Search for the cell housing the specified text and yield its (X, Y) center coordinate. 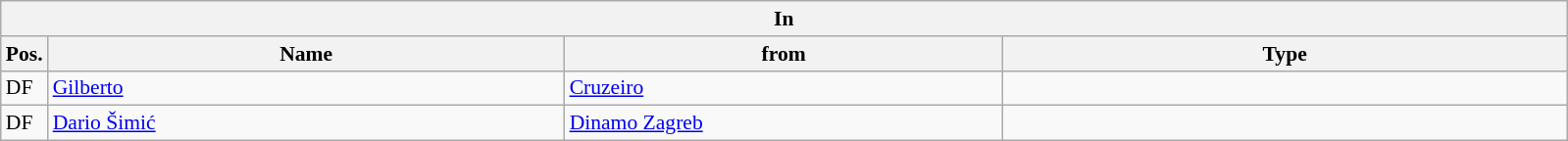
Pos. (25, 54)
Gilberto (306, 88)
Cruzeiro (784, 88)
Dario Šimić (306, 123)
from (784, 54)
Dinamo Zagreb (784, 123)
Name (306, 54)
In (784, 19)
Type (1285, 54)
